Return [X, Y] of the center of cell containing provided text 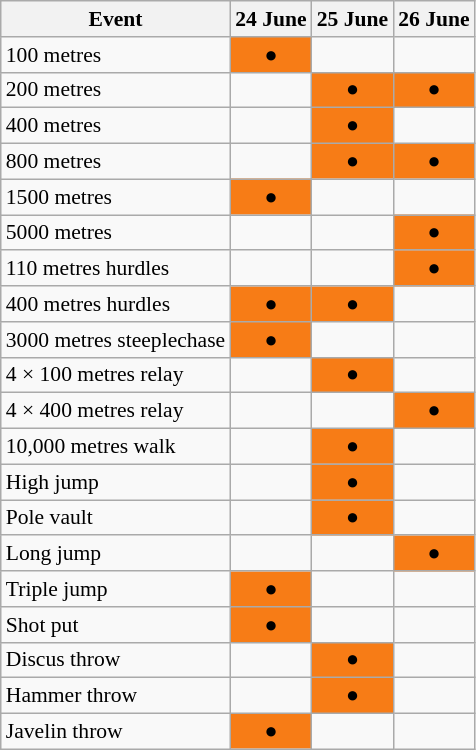
Javelin throw [116, 732]
24 June [270, 19]
Event [116, 19]
5000 metres [116, 233]
25 June [352, 19]
100 metres [116, 55]
Discus throw [116, 660]
400 metres hurdles [116, 304]
High jump [116, 482]
Hammer throw [116, 696]
10,000 metres walk [116, 447]
Triple jump [116, 589]
4 × 400 metres relay [116, 411]
Pole vault [116, 518]
Long jump [116, 554]
1500 metres [116, 197]
3000 metres steeplechase [116, 340]
110 metres hurdles [116, 269]
Shot put [116, 625]
4 × 100 metres relay [116, 375]
400 metres [116, 126]
800 metres [116, 162]
200 metres [116, 90]
26 June [434, 19]
